Scan for the cell matching the given text and deliver its [X, Y] coordinate at center. 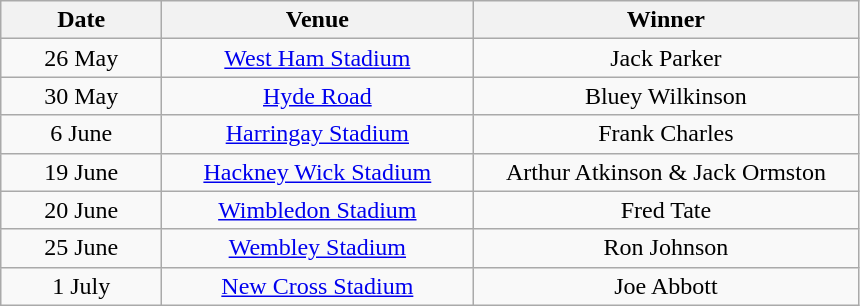
Hackney Wick Stadium [318, 172]
Harringay Stadium [318, 134]
Joe Abbott [666, 286]
West Ham Stadium [318, 58]
Jack Parker [666, 58]
Winner [666, 20]
30 May [82, 96]
25 June [82, 248]
Arthur Atkinson & Jack Ormston [666, 172]
Fred Tate [666, 210]
Wimbledon Stadium [318, 210]
19 June [82, 172]
Bluey Wilkinson [666, 96]
1 July [82, 286]
20 June [82, 210]
Ron Johnson [666, 248]
Wembley Stadium [318, 248]
Frank Charles [666, 134]
26 May [82, 58]
6 June [82, 134]
Hyde Road [318, 96]
New Cross Stadium [318, 286]
Date [82, 20]
Venue [318, 20]
